From the cell containing the given text, extract its center point as (x, y) coordinate. 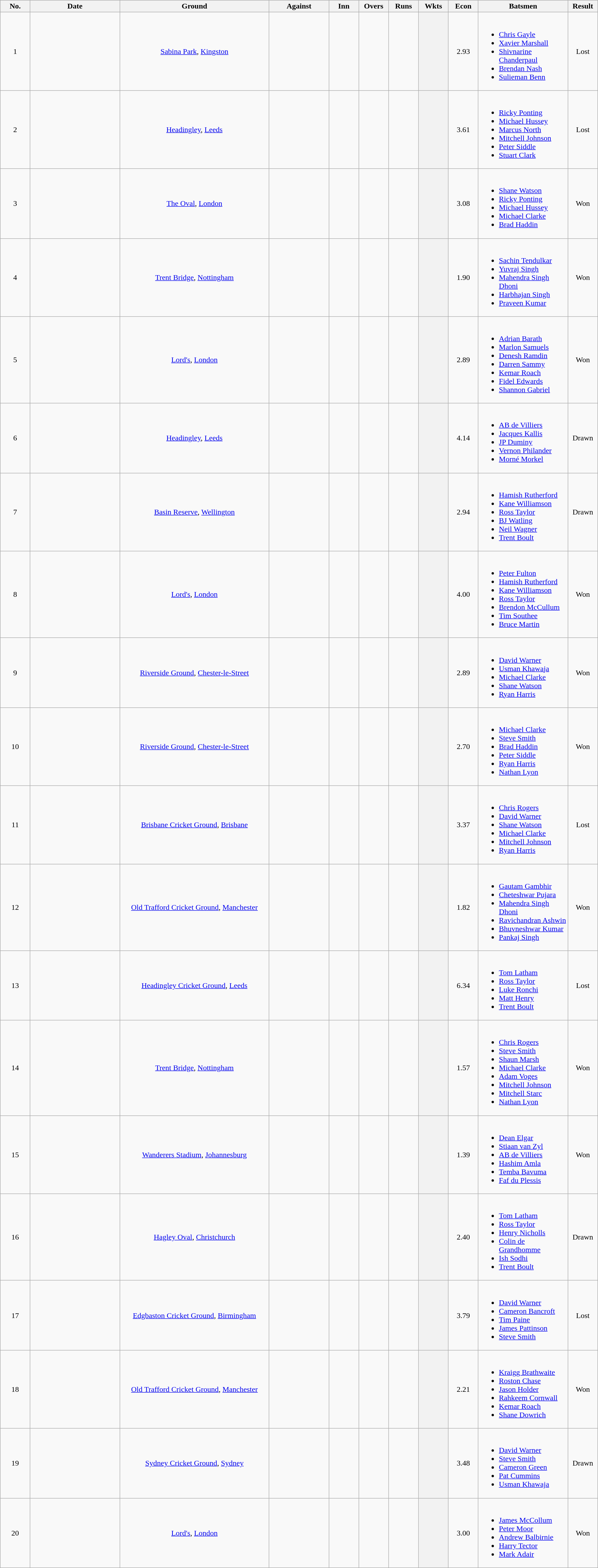
Shane WatsonRicky PontingMichael HusseyMichael ClarkeBrad Haddin (523, 204)
2.93 (464, 51)
Against (299, 6)
Date (75, 6)
3.61 (464, 130)
Chris RogersDavid WarnerShane WatsonMichael ClarkeMitchell JohnsonRyan Harris (523, 825)
4.00 (464, 595)
Chris RogersSteve SmithShaun MarshMichael ClarkeAdam VogesMitchell JohnsonMitchell StarcNathan Lyon (523, 1068)
No. (15, 6)
AB de VilliersJacques KallisJP DuminyVernon PhilanderMorné Morkel (523, 438)
3 (15, 204)
The Oval, London (195, 204)
Ricky PontingMichael HusseyMarcus NorthMitchell JohnsonPeter SiddleStuart Clark (523, 130)
Edgbaston Cricket Ground, Birmingham (195, 1315)
16 (15, 1237)
Headingley Cricket Ground, Leeds (195, 985)
Kraigg BrathwaiteRoston ChaseJason HolderRahkeem CornwallKemar RoachShane Dowrich (523, 1389)
1.57 (464, 1068)
Dean ElgarStiaan van ZylAB de VilliersHashim AmlaTemba BavumaFaf du Plessis (523, 1155)
Hagley Oval, Christchurch (195, 1237)
2.40 (464, 1237)
Chris GayleXavier MarshallShivnarine ChanderpaulBrendan NashSulieman Benn (523, 51)
2.21 (464, 1389)
12 (15, 907)
6.34 (464, 985)
3.37 (464, 825)
Sabina Park, Kingston (195, 51)
David WarnerSteve SmithCameron GreenPat CumminsUsman Khawaja (523, 1463)
2 (15, 130)
3.00 (464, 1533)
18 (15, 1389)
Overs (373, 6)
3.08 (464, 204)
1.90 (464, 277)
7 (15, 512)
4.14 (464, 438)
11 (15, 825)
1 (15, 51)
2.94 (464, 512)
Sydney Cricket Ground, Sydney (195, 1463)
9 (15, 673)
Sachin TendulkarYuvraj SinghMahendra Singh DhoniHarbhajan SinghPraveen Kumar (523, 277)
Tom LathamRoss TaylorHenry NichollsColin de GrandhommeIsh SodhiTrent Boult (523, 1237)
Wkts (433, 6)
5 (15, 360)
Brisbane Cricket Ground, Brisbane (195, 825)
10 (15, 746)
David WarnerCameron BancroftTim PaineJames PattinsonSteve Smith (523, 1315)
15 (15, 1155)
19 (15, 1463)
Basin Reserve, Wellington (195, 512)
Peter FultonHamish RutherfordKane WilliamsonRoss TaylorBrendon McCullumTim SoutheeBruce Martin (523, 595)
Michael ClarkeSteve SmithBrad HaddinPeter SiddleRyan HarrisNathan Lyon (523, 746)
Batsmen (523, 6)
1.39 (464, 1155)
Hamish RutherfordKane WilliamsonRoss TaylorBJ WatlingNeil WagnerTrent Boult (523, 512)
1.82 (464, 907)
4 (15, 277)
6 (15, 438)
Econ (464, 6)
17 (15, 1315)
Result (583, 6)
Ground (195, 6)
Wanderers Stadium, Johannesburg (195, 1155)
David WarnerUsman KhawajaMichael ClarkeShane WatsonRyan Harris (523, 673)
3.48 (464, 1463)
Inn (344, 6)
Tom LathamRoss TaylorLuke RonchiMatt HenryTrent Boult (523, 985)
Runs (404, 6)
Adrian BarathMarlon SamuelsDenesh RamdinDarren SammyKemar RoachFidel EdwardsShannon Gabriel (523, 360)
8 (15, 595)
14 (15, 1068)
20 (15, 1533)
13 (15, 985)
Gautam GambhirCheteshwar PujaraMahendra Singh DhoniRavichandran AshwinBhuvneshwar KumarPankaj Singh (523, 907)
3.79 (464, 1315)
2.70 (464, 746)
James McCollumPeter MoorAndrew BalbirnieHarry TectorMark Adair (523, 1533)
